Extract the [X, Y] coordinate from the center of the cell holding the provided text.  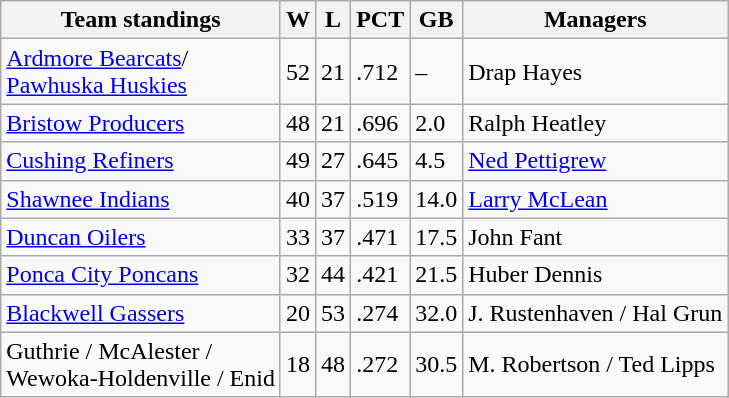
Larry McLean [596, 199]
.421 [380, 275]
GB [436, 20]
.712 [380, 72]
33 [298, 237]
.471 [380, 237]
52 [298, 72]
21.5 [436, 275]
49 [298, 161]
Ralph Heatley [596, 123]
27 [334, 161]
Ned Pettigrew [596, 161]
John Fant [596, 237]
PCT [380, 20]
17.5 [436, 237]
44 [334, 275]
20 [298, 313]
.645 [380, 161]
Shawnee Indians [141, 199]
Team standings [141, 20]
J. Rustenhaven / Hal Grun [596, 313]
Ponca City Poncans [141, 275]
.519 [380, 199]
M. Robertson / Ted Lipps [596, 364]
32.0 [436, 313]
.272 [380, 364]
30.5 [436, 364]
.696 [380, 123]
W [298, 20]
4.5 [436, 161]
14.0 [436, 199]
Ardmore Bearcats/ Pawhuska Huskies [141, 72]
Drap Hayes [596, 72]
53 [334, 313]
Duncan Oilers [141, 237]
.274 [380, 313]
L [334, 20]
Managers [596, 20]
Cushing Refiners [141, 161]
Bristow Producers [141, 123]
32 [298, 275]
2.0 [436, 123]
40 [298, 199]
Huber Dennis [596, 275]
18 [298, 364]
– [436, 72]
Blackwell Gassers [141, 313]
Guthrie / McAlester / Wewoka-Holdenville / Enid [141, 364]
